Identify which cell holds the provided text, then report its (x, y) central coordinate. 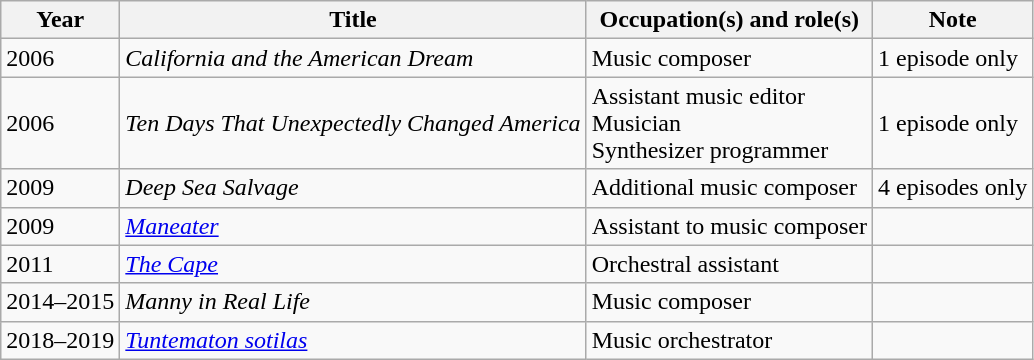
Maneater (353, 226)
The Cape (353, 264)
Note (953, 20)
4 episodes only (953, 188)
Tuntematon sotilas (353, 340)
2018–2019 (60, 340)
Title (353, 20)
Additional music composer (729, 188)
Occupation(s) and role(s) (729, 20)
Year (60, 20)
Assistant music editorMusicianSynthesizer programmer (729, 123)
Ten Days That Unexpectedly Changed America (353, 123)
California and the American Dream (353, 58)
Assistant to music composer (729, 226)
2014–2015 (60, 302)
Orchestral assistant (729, 264)
Manny in Real Life (353, 302)
2011 (60, 264)
Deep Sea Salvage (353, 188)
Music orchestrator (729, 340)
